Return the [x, y] coordinate for the center point of the cell that contains the specified text.  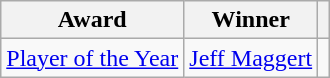
Award [92, 20]
Winner [251, 20]
Jeff Maggert [251, 58]
Player of the Year [92, 58]
